Find where the given text appears and provide that cell's center as [X, Y] coordinate. 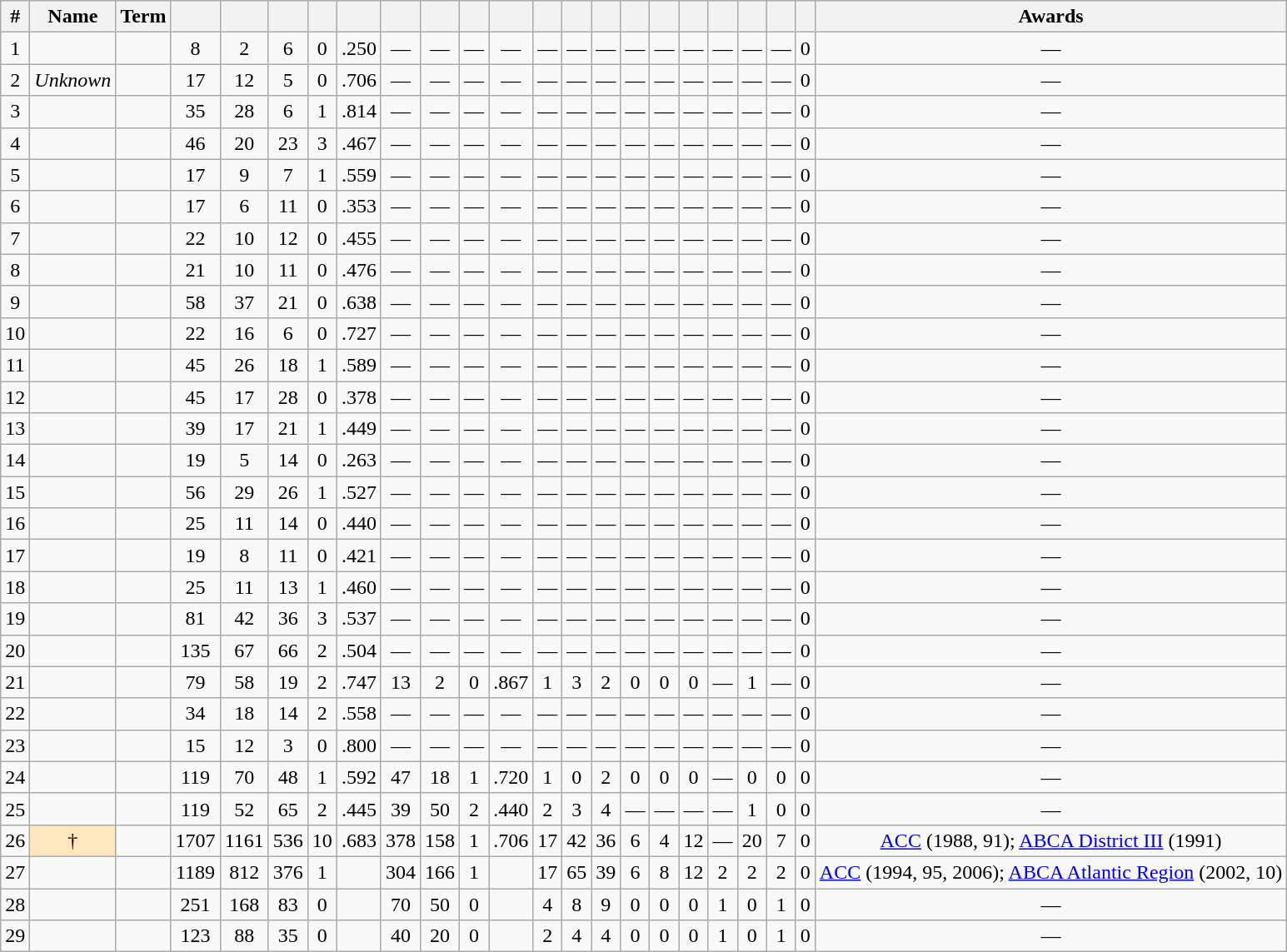
.504 [358, 650]
.460 [358, 587]
# [15, 17]
48 [288, 777]
67 [244, 650]
123 [195, 936]
Awards [1050, 17]
.263 [358, 461]
.455 [358, 238]
.867 [511, 682]
168 [244, 904]
304 [400, 872]
1189 [195, 872]
.353 [358, 207]
.250 [358, 48]
812 [244, 872]
158 [440, 840]
ACC (1988, 91); ABCA District III (1991) [1050, 840]
.727 [358, 333]
.445 [358, 809]
.589 [358, 365]
.559 [358, 175]
47 [400, 777]
251 [195, 904]
27 [15, 872]
56 [195, 492]
† [73, 840]
.814 [358, 112]
52 [244, 809]
.592 [358, 777]
79 [195, 682]
.421 [358, 556]
66 [288, 650]
24 [15, 777]
.558 [358, 714]
.683 [358, 840]
83 [288, 904]
.720 [511, 777]
166 [440, 872]
Name [73, 17]
40 [400, 936]
ACC (1994, 95, 2006); ABCA Atlantic Region (2002, 10) [1050, 872]
.638 [358, 302]
Term [143, 17]
46 [195, 143]
.537 [358, 619]
.449 [358, 429]
.476 [358, 270]
Unknown [73, 80]
536 [288, 840]
376 [288, 872]
81 [195, 619]
34 [195, 714]
.467 [358, 143]
135 [195, 650]
37 [244, 302]
.378 [358, 397]
88 [244, 936]
.800 [358, 745]
1161 [244, 840]
.527 [358, 492]
.747 [358, 682]
1707 [195, 840]
378 [400, 840]
